Locate the cell with the specified text and output its (X, Y) center coordinate. 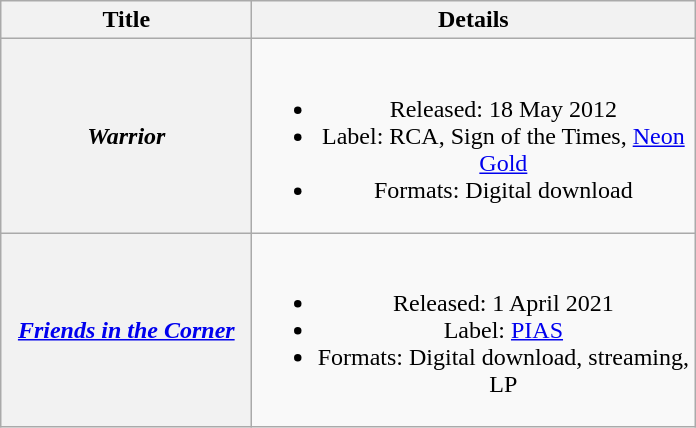
Details (474, 20)
Friends in the Corner (126, 330)
Released: 18 May 2012Label: RCA, Sign of the Times, Neon GoldFormats: Digital download (474, 136)
Warrior (126, 136)
Released: 1 April 2021Label: PIASFormats: Digital download, streaming, LP (474, 330)
Title (126, 20)
